Extract the (x, y) coordinate from the center of the cell holding the provided text.  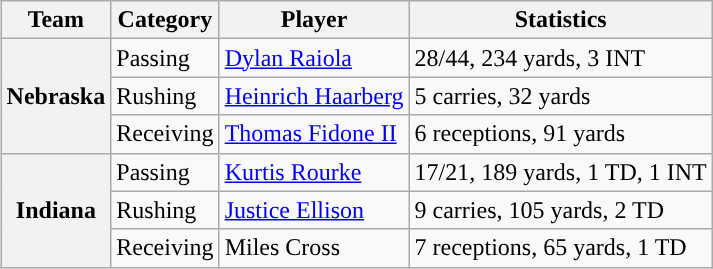
Team (56, 20)
Heinrich Haarberg (314, 96)
Kurtis Rourke (314, 172)
Nebraska (56, 96)
Indiana (56, 210)
Player (314, 20)
9 carries, 105 yards, 2 TD (560, 210)
7 receptions, 65 yards, 1 TD (560, 248)
Justice Ellison (314, 210)
17/21, 189 yards, 1 TD, 1 INT (560, 172)
6 receptions, 91 yards (560, 134)
Dylan Raiola (314, 58)
28/44, 234 yards, 3 INT (560, 58)
Miles Cross (314, 248)
Thomas Fidone II (314, 134)
Statistics (560, 20)
Category (165, 20)
5 carries, 32 yards (560, 96)
